From the cell containing the given text, extract its center point as [X, Y] coordinate. 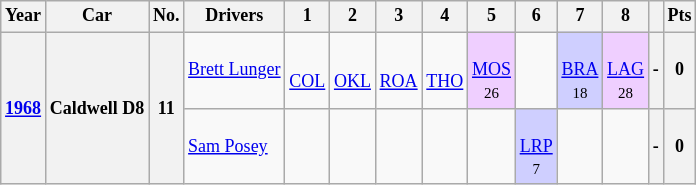
ROA [398, 70]
OKL [353, 70]
Pts [680, 16]
Sam Posey [234, 146]
1 [308, 16]
LRP 7 [536, 146]
BRA 18 [580, 70]
Caldwell D8 [96, 108]
Car [96, 16]
LAG 28 [626, 70]
COL [308, 70]
5 [492, 16]
No. [166, 16]
7 [580, 16]
3 [398, 16]
Drivers [234, 16]
MOS 26 [492, 70]
2 [353, 16]
1968 [24, 108]
Year [24, 16]
8 [626, 16]
11 [166, 108]
6 [536, 16]
Brett Lunger [234, 70]
THO [445, 70]
4 [445, 16]
